Provide the [X, Y] coordinate of the cell's center where the given text is located.  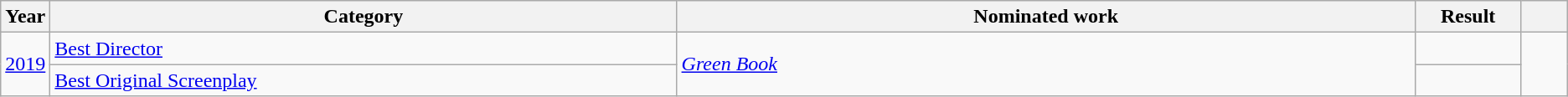
Green Book [1045, 64]
Best Director [364, 48]
Best Original Screenplay [364, 80]
Result [1467, 17]
Year [25, 17]
2019 [25, 64]
Category [364, 17]
Nominated work [1045, 17]
